Capture the cell that displays the provided text and extract its [X, Y] central coordinate. 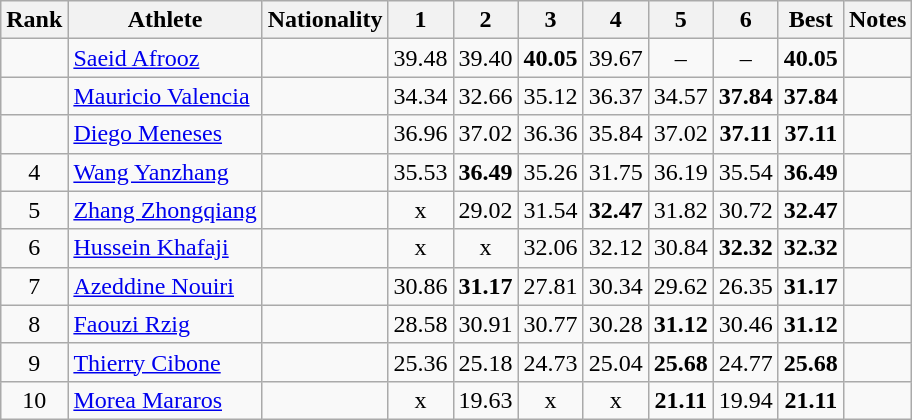
24.73 [550, 362]
7 [34, 286]
34.34 [420, 96]
30.72 [746, 210]
36.37 [616, 96]
35.53 [420, 172]
2 [486, 20]
Notes [877, 20]
35.54 [746, 172]
10 [34, 400]
30.46 [746, 324]
39.48 [420, 58]
19.63 [486, 400]
39.40 [486, 58]
Best [810, 20]
36.96 [420, 134]
Morea Mararos [165, 400]
30.86 [420, 286]
30.91 [486, 324]
36.19 [680, 172]
Faouzi Rzig [165, 324]
3 [550, 20]
Wang Yanzhang [165, 172]
31.82 [680, 210]
30.84 [680, 248]
31.75 [616, 172]
Hussein Khafaji [165, 248]
25.18 [486, 362]
32.06 [550, 248]
35.84 [616, 134]
25.36 [420, 362]
Rank [34, 20]
29.02 [486, 210]
Mauricio Valencia [165, 96]
36.36 [550, 134]
31.54 [550, 210]
29.62 [680, 286]
30.28 [616, 324]
30.34 [616, 286]
35.12 [550, 96]
Azeddine Nouiri [165, 286]
35.26 [550, 172]
Nationality [325, 20]
19.94 [746, 400]
Zhang Zhongqiang [165, 210]
39.67 [616, 58]
34.57 [680, 96]
Diego Meneses [165, 134]
27.81 [550, 286]
24.77 [746, 362]
32.66 [486, 96]
26.35 [746, 286]
Saeid Afrooz [165, 58]
1 [420, 20]
Athlete [165, 20]
9 [34, 362]
28.58 [420, 324]
30.77 [550, 324]
25.04 [616, 362]
32.12 [616, 248]
Thierry Cibone [165, 362]
8 [34, 324]
